Output the [X, Y] coordinate of the center of the cell containing the given text.  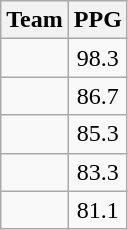
85.3 [98, 134]
Team [35, 20]
86.7 [98, 96]
83.3 [98, 172]
98.3 [98, 58]
PPG [98, 20]
81.1 [98, 210]
